Find where the given text appears and provide that cell's center as (X, Y) coordinate. 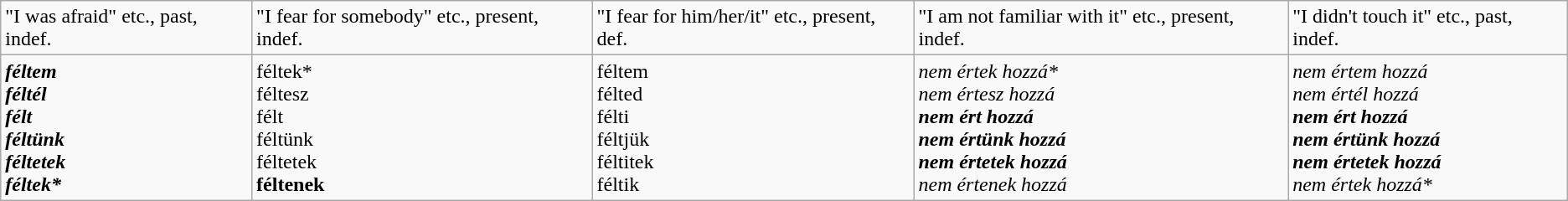
"I didn't touch it" etc., past, indef. (1428, 28)
nem értem hozzánem értél hozzánem ért hozzánem értünk hozzánem értetek hozzánem értek hozzá* (1428, 127)
féltemféltedféltiféltjükféltitekféltik (753, 127)
"I am not familiar with it" etc., present, indef. (1101, 28)
"I fear for somebody" etc., present, indef. (422, 28)
"I fear for him/her/it" etc., present, def. (753, 28)
"I was afraid" etc., past, indef. (126, 28)
féltemféltélféltféltünkféltetekféltek* (126, 127)
nem értek hozzá*nem értesz hozzánem ért hozzánem értünk hozzánem értetek hozzánem értenek hozzá (1101, 127)
féltek*félteszféltféltünkféltetekféltenek (422, 127)
